Pinpoint the cell where the given text exists, returning its [X, Y] midpoint coordinate. 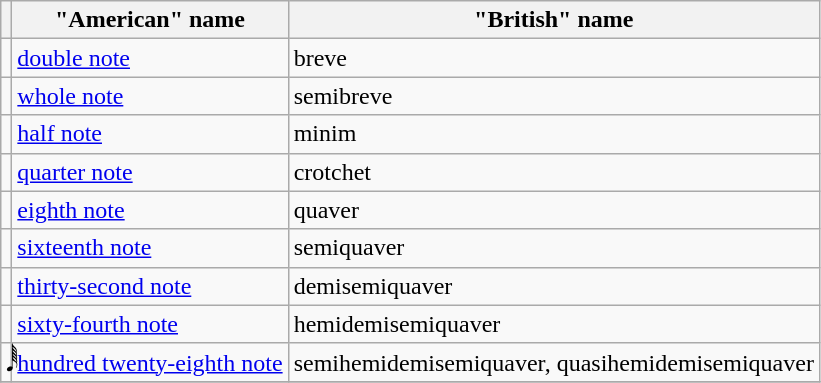
demisemiquaver [554, 286]
semibreve [554, 96]
sixty-fourth note [150, 324]
semiquaver [554, 248]
"British" name [554, 20]
𝅘𝅥𝅲 [6, 362]
breve [554, 58]
hundred twenty-eighth note [150, 362]
quarter note [150, 172]
whole note [150, 96]
minim [554, 134]
semihemidemisemiquaver, quasihemidemisemiquaver [554, 362]
half note [150, 134]
thirty-second note [150, 286]
crotchet [554, 172]
double note [150, 58]
sixteenth note [150, 248]
"American" name [150, 20]
quaver [554, 210]
eighth note [150, 210]
hemidemisemiquaver [554, 324]
